Capture the cell that displays the provided text and extract its (X, Y) central coordinate. 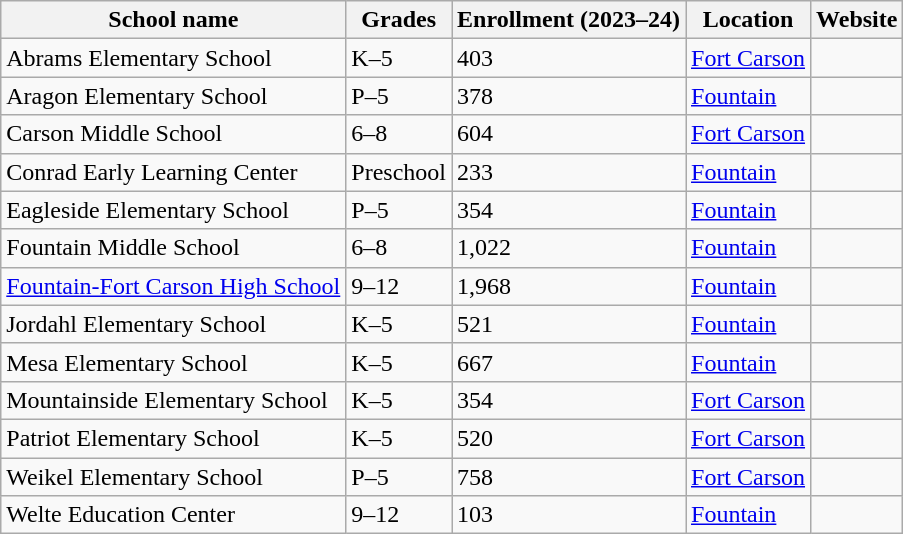
378 (569, 96)
Jordahl Elementary School (174, 324)
667 (569, 362)
Grades (399, 20)
Abrams Elementary School (174, 58)
Website (857, 20)
403 (569, 58)
Preschool (399, 172)
233 (569, 172)
520 (569, 438)
Location (748, 20)
Carson Middle School (174, 134)
Mountainside Elementary School (174, 400)
Welte Education Center (174, 515)
1,968 (569, 286)
1,022 (569, 248)
Enrollment (2023–24) (569, 20)
Fountain Middle School (174, 248)
Patriot Elementary School (174, 438)
103 (569, 515)
604 (569, 134)
758 (569, 477)
Aragon Elementary School (174, 96)
Fountain-Fort Carson High School (174, 286)
Weikel Elementary School (174, 477)
Mesa Elementary School (174, 362)
521 (569, 324)
Eagleside Elementary School (174, 210)
School name (174, 20)
Conrad Early Learning Center (174, 172)
